For the text-containing cell, return its midpoint in (X, Y) coordinate format. 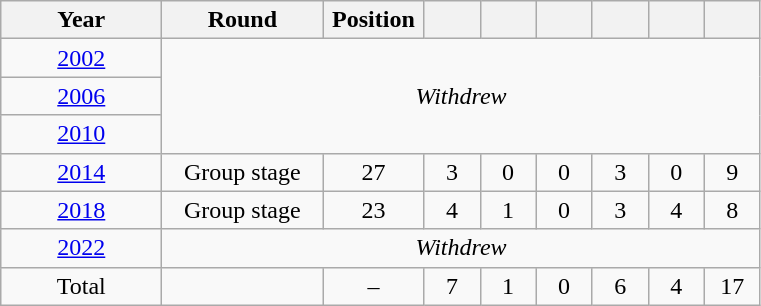
2022 (82, 248)
7 (452, 286)
27 (374, 172)
2006 (82, 96)
2014 (82, 172)
Round (242, 20)
6 (620, 286)
9 (732, 172)
Total (82, 286)
8 (732, 210)
17 (732, 286)
2002 (82, 58)
2010 (82, 134)
Year (82, 20)
2018 (82, 210)
Position (374, 20)
23 (374, 210)
– (374, 286)
